Output the [X, Y] coordinate of the center of the cell containing the given text.  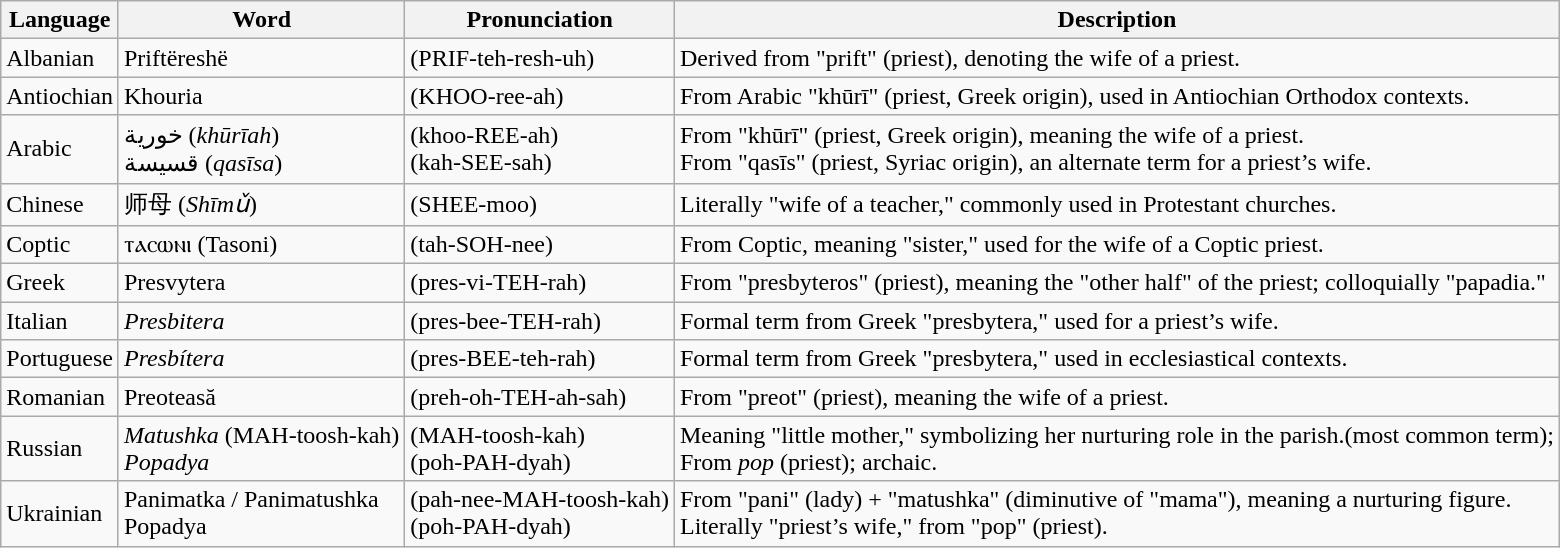
Formal term from Greek "presbytera," used for a priest’s wife. [1116, 321]
Matushka (MAH-toosh-kah)Popadya [261, 448]
Greek [60, 283]
Language [60, 20]
Derived from "prift" (priest), denoting the wife of a priest. [1116, 58]
Literally "wife of a teacher," commonly used in Protestant churches. [1116, 204]
(preh-oh-TEH-ah-sah) [540, 397]
From Coptic, meaning "sister," used for the wife of a Coptic priest. [1116, 245]
From "pani" (lady) + "matushka" (diminutive of "mama"), meaning a nurturing figure.Literally "priest’s wife," from "pop" (priest). [1116, 514]
师母 (Shīmǔ) [261, 204]
Panimatka / PanimatushkaPopadya [261, 514]
(pres-BEE-teh-rah) [540, 359]
خورية (khūrīah)قسيسة (qasīsa) [261, 149]
(PRIF-teh-resh-uh) [540, 58]
From "preot" (priest), meaning the wife of a priest. [1116, 397]
ⲧⲁⲥⲱⲛⲓ (Tasoni) [261, 245]
Albanian [60, 58]
Priftëreshë [261, 58]
(khoo-REE-ah)(kah-SEE-sah) [540, 149]
From "khūrī" (priest, Greek origin), meaning the wife of a priest.From "qasīs" (priest, Syriac origin), an alternate term for a priest’s wife. [1116, 149]
Coptic [60, 245]
Preoteasă [261, 397]
(tah-SOH-nee) [540, 245]
Antiochian [60, 96]
Presbitera [261, 321]
(pres-bee-TEH-rah) [540, 321]
(pah-nee-MAH-toosh-kah)(poh-PAH-dyah) [540, 514]
Pronunciation [540, 20]
Ukrainian [60, 514]
Presvytera [261, 283]
Italian [60, 321]
Description [1116, 20]
Arabic [60, 149]
Formal term from Greek "presbytera," used in ecclesiastical contexts. [1116, 359]
From Arabic "khūrī" (priest, Greek origin), used in Antiochian Orthodox contexts. [1116, 96]
Word [261, 20]
Russian [60, 448]
Meaning "little mother," symbolizing her nurturing role in the parish.(most common term);From pop (priest); archaic. [1116, 448]
From "presbyteros" (priest), meaning the "other half" of the priest; colloquially "papadia." [1116, 283]
(pres-vi-TEH-rah) [540, 283]
Romanian [60, 397]
Presbítera [261, 359]
Chinese [60, 204]
Portuguese [60, 359]
Khouria [261, 96]
(MAH-toosh-kah)(poh-PAH-dyah) [540, 448]
(SHEE-moo) [540, 204]
(KHOO-ree-ah) [540, 96]
